For the text-containing cell, return its midpoint in (X, Y) coordinate format. 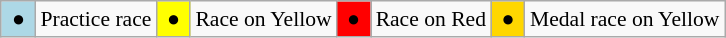
Medal race on Yellow (625, 19)
Practice race (96, 19)
Race on Red (431, 19)
Race on Yellow (263, 19)
